For the text-containing cell, return its midpoint in [X, Y] coordinate format. 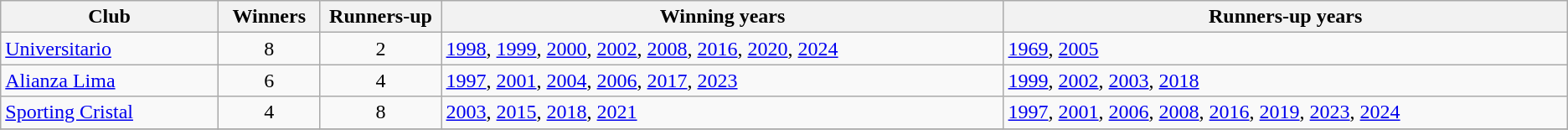
1998, 1999, 2000, 2002, 2008, 2016, 2020, 2024 [722, 49]
Sporting Cristal [110, 112]
Winners [268, 17]
2003, 2015, 2018, 2021 [722, 112]
6 [268, 81]
Universitario [110, 49]
Club [110, 17]
Alianza Lima [110, 81]
2 [380, 49]
1997, 2001, 2006, 2008, 2016, 2019, 2023, 2024 [1285, 112]
Runners-up years [1285, 17]
Winning years [722, 17]
Runners-up [380, 17]
1969, 2005 [1285, 49]
1997, 2001, 2004, 2006, 2017, 2023 [722, 81]
1999, 2002, 2003, 2018 [1285, 81]
